Return the (x, y) coordinate for the center point of the cell that contains the specified text.  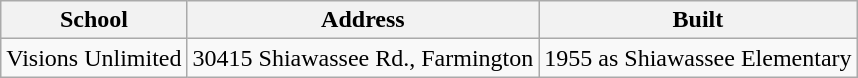
Built (698, 20)
Address (363, 20)
1955 as Shiawassee Elementary (698, 58)
School (94, 20)
30415 Shiawassee Rd., Farmington (363, 58)
Visions Unlimited (94, 58)
